For the text-containing cell, return its midpoint in (x, y) coordinate format. 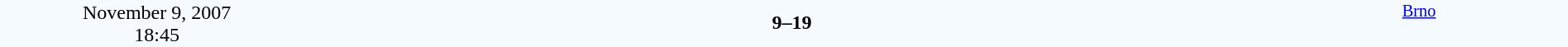
Brno (1419, 23)
November 9, 200718:45 (157, 23)
9–19 (791, 22)
